Scan for the cell matching the given text and deliver its [x, y] coordinate at center. 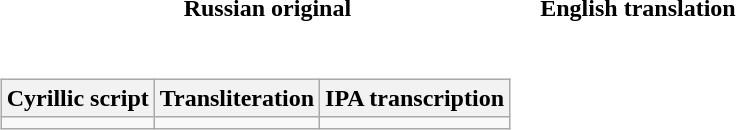
Cyrillic script [78, 98]
Transliteration [236, 98]
IPA transcription [415, 98]
